Search for the cell housing the specified text and yield its (X, Y) center coordinate. 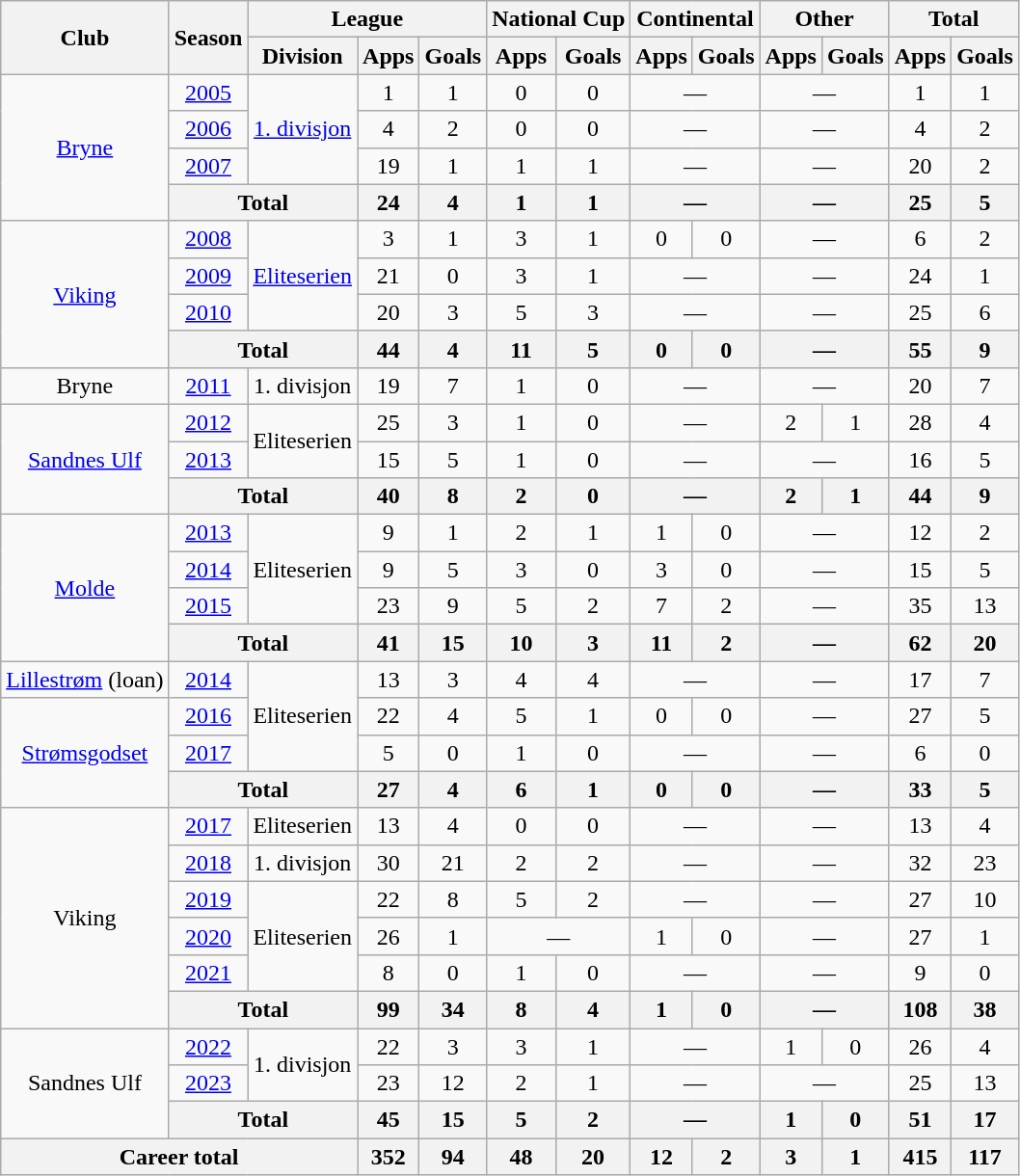
38 (985, 1009)
30 (389, 863)
2020 (208, 936)
28 (920, 422)
51 (920, 1120)
2010 (208, 312)
2011 (208, 386)
16 (920, 460)
Lillestrøm (loan) (85, 680)
2016 (208, 716)
2007 (208, 166)
2008 (208, 239)
Club (85, 38)
352 (389, 1157)
National Cup (559, 19)
48 (522, 1157)
2009 (208, 276)
Continental (695, 19)
35 (920, 606)
2005 (208, 93)
2012 (208, 422)
Season (208, 38)
33 (920, 789)
99 (389, 1009)
League (367, 19)
415 (920, 1157)
117 (985, 1157)
Career total (179, 1157)
2018 (208, 863)
Strømsgodset (85, 753)
2021 (208, 973)
2006 (208, 129)
32 (920, 863)
2023 (208, 1083)
Other (824, 19)
Division (303, 56)
34 (453, 1009)
55 (920, 349)
41 (389, 643)
62 (920, 643)
Molde (85, 588)
94 (453, 1157)
2015 (208, 606)
108 (920, 1009)
2022 (208, 1046)
2019 (208, 899)
45 (389, 1120)
40 (389, 496)
